Return the (x, y) coordinate for the center point of the cell that contains the specified text.  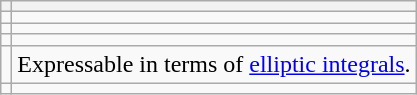
Expressable in terms of elliptic integrals. (214, 64)
